Detect which cell encompasses the target text, then output its (x, y) center coordinate. 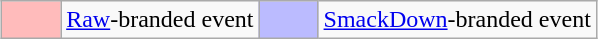
Raw-branded event (160, 20)
SmackDown-branded event (457, 20)
